Return [X, Y] of the center of cell containing provided text 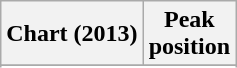
Chart (2013) [72, 34]
Peakposition [189, 34]
